Search for the cell housing the specified text and yield its (X, Y) center coordinate. 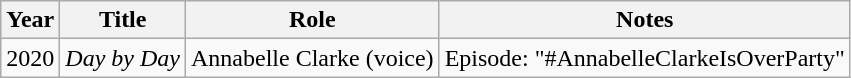
Episode: "#AnnabelleClarkeIsOverParty" (644, 58)
Title (123, 20)
Day by Day (123, 58)
Annabelle Clarke (voice) (313, 58)
Notes (644, 20)
Role (313, 20)
Year (30, 20)
2020 (30, 58)
